For the text-containing cell, return its midpoint in [X, Y] coordinate format. 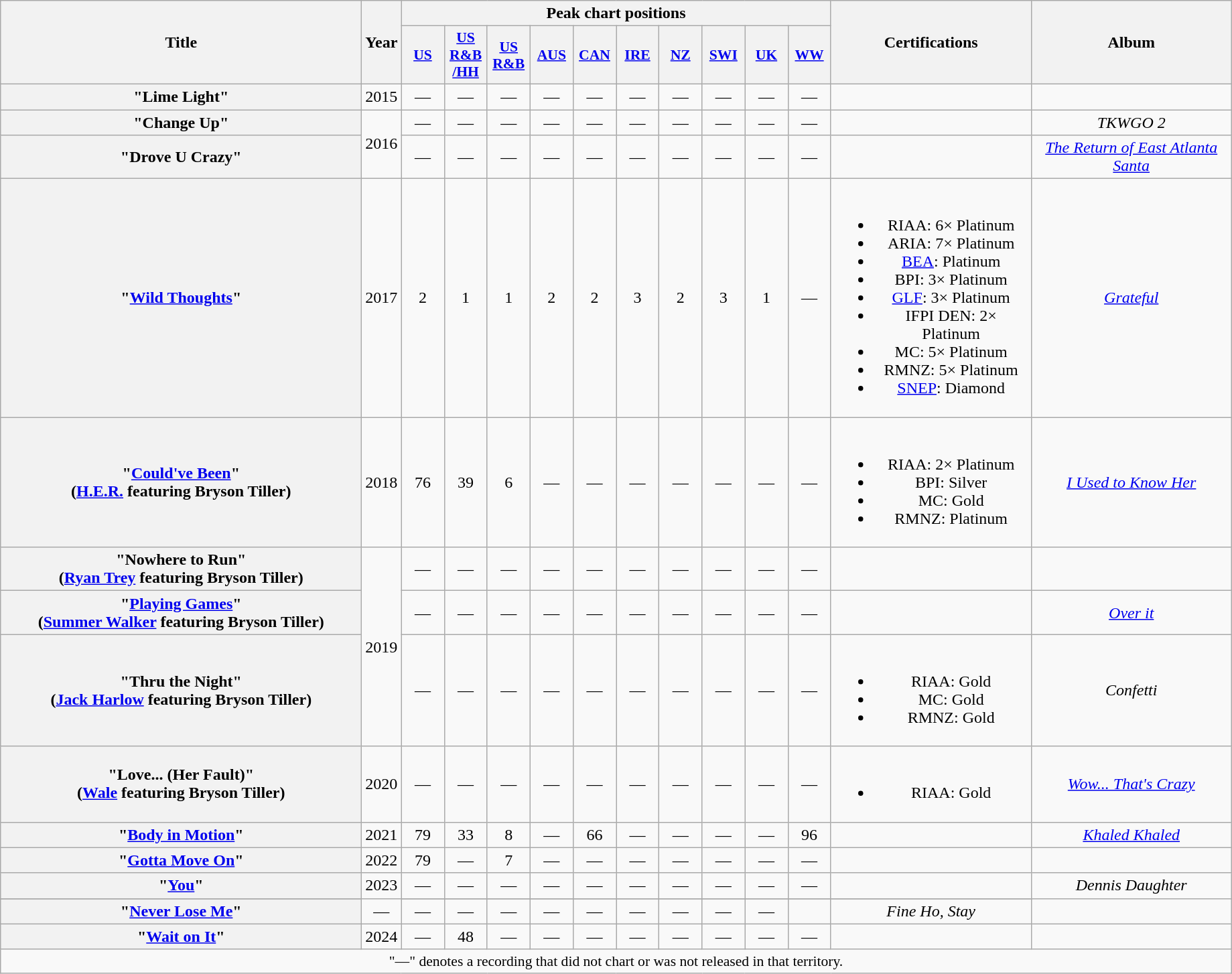
"Never Lose Me" [181, 911]
8 [508, 835]
US [423, 55]
48 [466, 936]
"You" [181, 886]
USR&B/HH [466, 55]
Title [181, 43]
33 [466, 835]
"Change Up" [181, 123]
"Nowhere to Run"(Ryan Trey featuring Bryson Tiller) [181, 569]
2015 [382, 96]
Khaled Khaled [1131, 835]
"—" denotes a recording that did not chart or was not released in that territory. [616, 961]
SWI [724, 55]
"Thru the Night"(Jack Harlow featuring Bryson Tiller) [181, 690]
AUS [551, 55]
NZ [681, 55]
USR&B [508, 55]
"Wild Thoughts" [181, 298]
"Gotta Move On" [181, 860]
RIAA: 2× PlatinumBPI: SilverMC: GoldRMNZ: Platinum [931, 482]
RIAA: 6× PlatinumARIA: 7× PlatinumBEA: PlatinumBPI: 3× PlatinumGLF: 3× PlatinumIFPI DEN: 2× PlatinumMC: 5× PlatinumRMNZ: 5× PlatinumSNEP: Diamond [931, 298]
66 [594, 835]
2021 [382, 835]
TKWGO 2 [1131, 123]
Album [1131, 43]
Grateful [1131, 298]
2022 [382, 860]
"Lime Light" [181, 96]
2018 [382, 482]
96 [809, 835]
7 [508, 860]
Dennis Daughter [1131, 886]
RIAA: GoldMC: GoldRMNZ: Gold [931, 690]
UK [766, 55]
2017 [382, 298]
WW [809, 55]
Confetti [1131, 690]
The Return of East Atlanta Santa [1131, 157]
"Wait on It" [181, 936]
RIAA: Gold [931, 784]
2016 [382, 145]
Wow... That's Crazy [1131, 784]
CAN [594, 55]
Over it [1131, 612]
IRE [638, 55]
Year [382, 43]
39 [466, 482]
2023 [382, 886]
76 [423, 482]
Peak chart positions [616, 13]
Fine Ho, Stay [931, 911]
2024 [382, 936]
2019 [382, 647]
6 [508, 482]
"Body in Motion" [181, 835]
I Used to Know Her [1131, 482]
"Playing Games"(Summer Walker featuring Bryson Tiller) [181, 612]
"Could've Been"(H.E.R. featuring Bryson Tiller) [181, 482]
"Drove U Crazy" [181, 157]
2020 [382, 784]
"Love... (Her Fault)"(Wale featuring Bryson Tiller) [181, 784]
Certifications [931, 43]
